Scan for the cell matching the given text and deliver its [X, Y] coordinate at center. 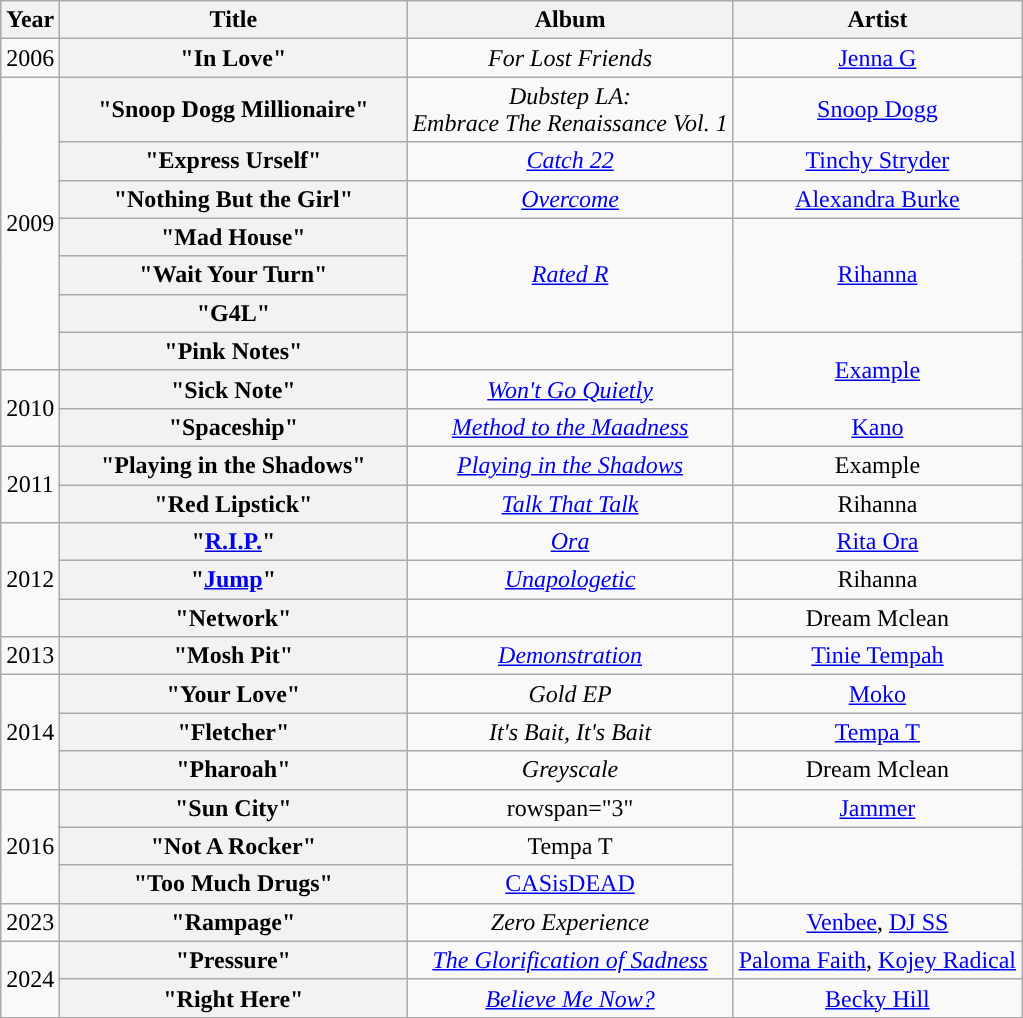
Talk That Talk [570, 503]
"Playing in the Shadows" [234, 465]
Tinie Tempah [877, 656]
Snoop Dogg [877, 110]
Artist [877, 20]
"Spaceship" [234, 427]
Year [30, 20]
Alexandra Burke [877, 199]
"Right Here" [234, 998]
"Express Urself" [234, 161]
Kano [877, 427]
"Snoop Dogg Millionaire" [234, 110]
"Nothing But the Girl" [234, 199]
"Pink Notes" [234, 351]
2014 [30, 732]
Dubstep LA:Embrace The Renaissance Vol. 1 [570, 110]
"Wait Your Turn" [234, 275]
Won't Go Quietly [570, 389]
Jammer [877, 808]
Venbee, DJ SS [877, 922]
CASisDEAD [570, 884]
"Red Lipstick" [234, 503]
"Pressure" [234, 960]
2006 [30, 58]
2023 [30, 922]
"Your Love" [234, 694]
"Too Much Drugs" [234, 884]
It's Bait, It's Bait [570, 732]
"Fletcher" [234, 732]
Unapologetic [570, 580]
rowspan="3" [570, 808]
2013 [30, 656]
Gold EP [570, 694]
Zero Experience [570, 922]
Paloma Faith, Kojey Radical [877, 960]
The Glorification of Sadness [570, 960]
"Mad House" [234, 237]
Playing in the Shadows [570, 465]
For Lost Friends [570, 58]
2010 [30, 408]
"Jump" [234, 580]
Title [234, 20]
Tinchy Stryder [877, 161]
"Rampage" [234, 922]
"R.I.P." [234, 542]
2009 [30, 224]
2024 [30, 979]
2016 [30, 846]
Method to the Maadness [570, 427]
"G4L" [234, 313]
"In Love" [234, 58]
2012 [30, 580]
Believe Me Now? [570, 998]
Jenna G [877, 58]
"Pharoah" [234, 770]
Overcome [570, 199]
Ora [570, 542]
Album [570, 20]
Moko [877, 694]
Demonstration [570, 656]
Greyscale [570, 770]
"Mosh Pit" [234, 656]
Rated R [570, 275]
2011 [30, 484]
"Sun City" [234, 808]
Catch 22 [570, 161]
Rita Ora [877, 542]
"Sick Note" [234, 389]
"Not A Rocker" [234, 846]
"Network" [234, 618]
Becky Hill [877, 998]
